Detect which cell encompasses the target text, then output its [x, y] center coordinate. 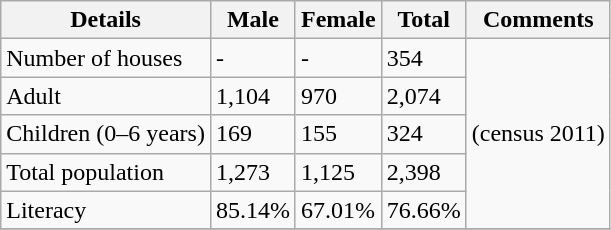
85.14% [252, 210]
2,398 [424, 172]
2,074 [424, 96]
Number of houses [106, 58]
76.66% [424, 210]
1,125 [338, 172]
1,273 [252, 172]
354 [424, 58]
Male [252, 20]
(census 2011) [538, 134]
169 [252, 134]
324 [424, 134]
Adult [106, 96]
155 [338, 134]
970 [338, 96]
Total population [106, 172]
Literacy [106, 210]
67.01% [338, 210]
Female [338, 20]
Details [106, 20]
1,104 [252, 96]
Total [424, 20]
Comments [538, 20]
Children (0–6 years) [106, 134]
